Output the [x, y] coordinate of the center of the cell containing the given text.  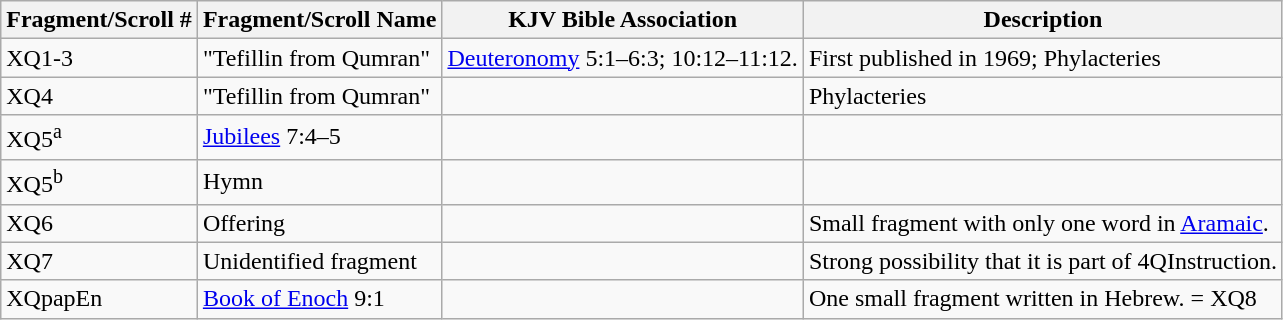
XQ7 [100, 261]
Fragment/Scroll Name [320, 20]
XQ5a [100, 138]
Deuteronomy 5:1–6:3; 10:12–11:12. [623, 58]
KJV Bible Association [623, 20]
Book of Enoch 9:1 [320, 299]
XQ4 [100, 96]
One small fragment written in Hebrew. = XQ8 [1042, 299]
Description [1042, 20]
Unidentified fragment [320, 261]
Hymn [320, 182]
First published in 1969; Phylacteries [1042, 58]
Offering [320, 223]
Small fragment with only one word in Aramaic. [1042, 223]
Phylacteries [1042, 96]
XQ1-3 [100, 58]
XQ5b [100, 182]
Jubilees 7:4–5 [320, 138]
Fragment/Scroll # [100, 20]
XQ6 [100, 223]
Strong possibility that it is part of 4QInstruction. [1042, 261]
XQpapEn [100, 299]
